Detect which cell encompasses the target text, then output its [X, Y] center coordinate. 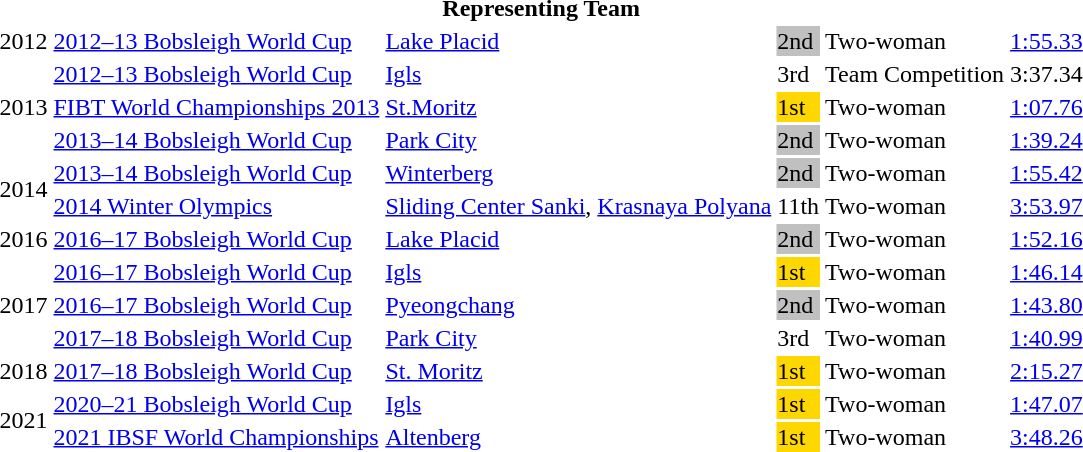
FIBT World Championships 2013 [216, 107]
2021 IBSF World Championships [216, 437]
St. Moritz [578, 371]
Pyeongchang [578, 305]
Altenberg [578, 437]
Team Competition [915, 74]
St.Moritz [578, 107]
2020–21 Bobsleigh World Cup [216, 404]
11th [798, 206]
Winterberg [578, 173]
Sliding Center Sanki, Krasnaya Polyana [578, 206]
2014 Winter Olympics [216, 206]
